Pinpoint the cell where the given text exists, returning its [X, Y] midpoint coordinate. 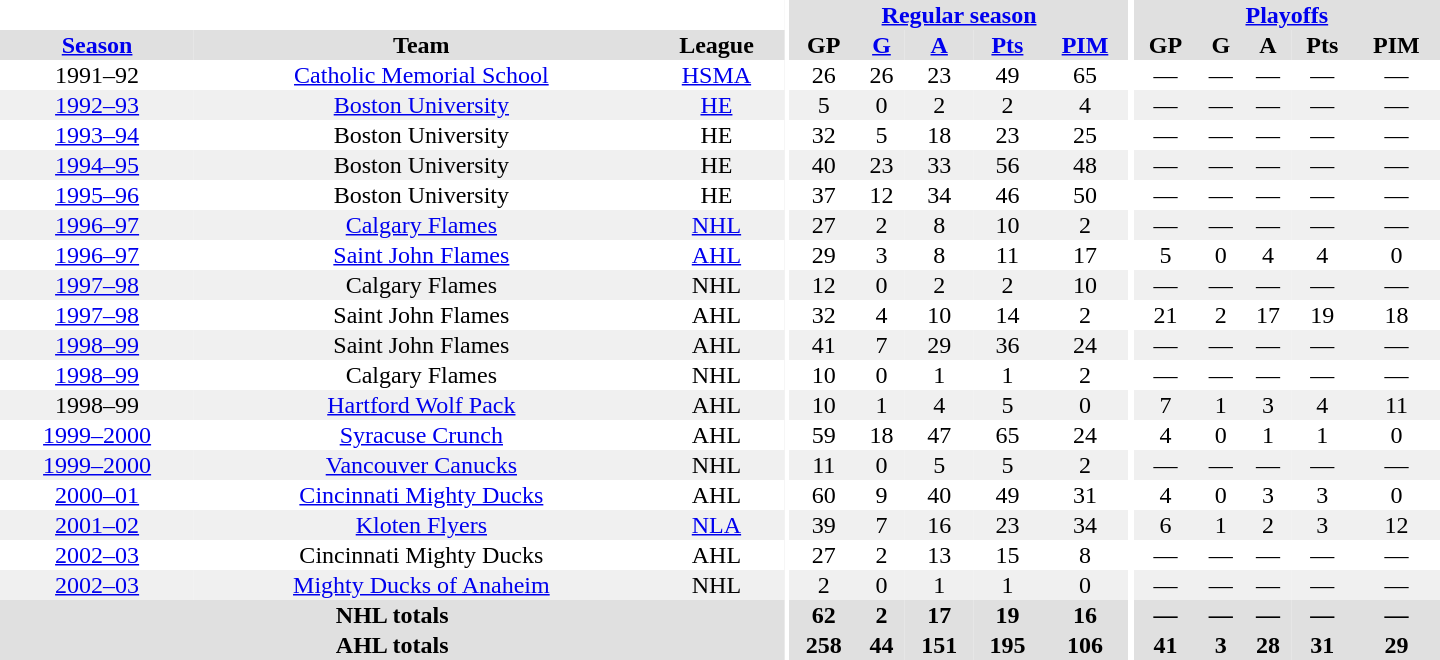
1995–96 [97, 195]
13 [939, 555]
37 [824, 195]
25 [1086, 135]
Season [97, 45]
Kloten Flyers [421, 525]
151 [939, 645]
59 [824, 435]
1992–93 [97, 105]
HSMA [717, 75]
League [717, 45]
195 [1007, 645]
Catholic Memorial School [421, 75]
NLA [717, 525]
56 [1007, 165]
Hartford Wolf Pack [421, 405]
46 [1007, 195]
Playoffs [1287, 15]
Vancouver Canucks [421, 465]
2001–02 [97, 525]
6 [1166, 525]
36 [1007, 345]
1994–95 [97, 165]
60 [824, 495]
48 [1086, 165]
47 [939, 435]
Syracuse Crunch [421, 435]
1991–92 [97, 75]
62 [824, 615]
28 [1268, 645]
14 [1007, 315]
21 [1166, 315]
NHL totals [392, 615]
2000–01 [97, 495]
Mighty Ducks of Anaheim [421, 585]
258 [824, 645]
Team [421, 45]
AHL totals [392, 645]
39 [824, 525]
Regular season [960, 15]
9 [882, 495]
33 [939, 165]
44 [882, 645]
106 [1086, 645]
1993–94 [97, 135]
50 [1086, 195]
15 [1007, 555]
